Return the (x, y) coordinate for the center point of the cell that contains the specified text.  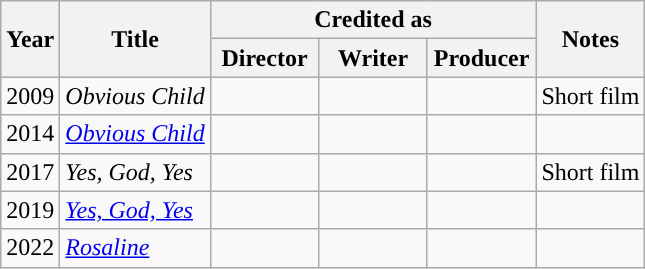
Notes (590, 39)
Producer (482, 58)
Rosaline (135, 248)
2019 (30, 210)
Year (30, 39)
Title (135, 39)
2009 (30, 96)
Director (264, 58)
Writer (374, 58)
2014 (30, 134)
Credited as (373, 20)
2017 (30, 172)
2022 (30, 248)
